Return (X, Y) of the center of cell containing provided text 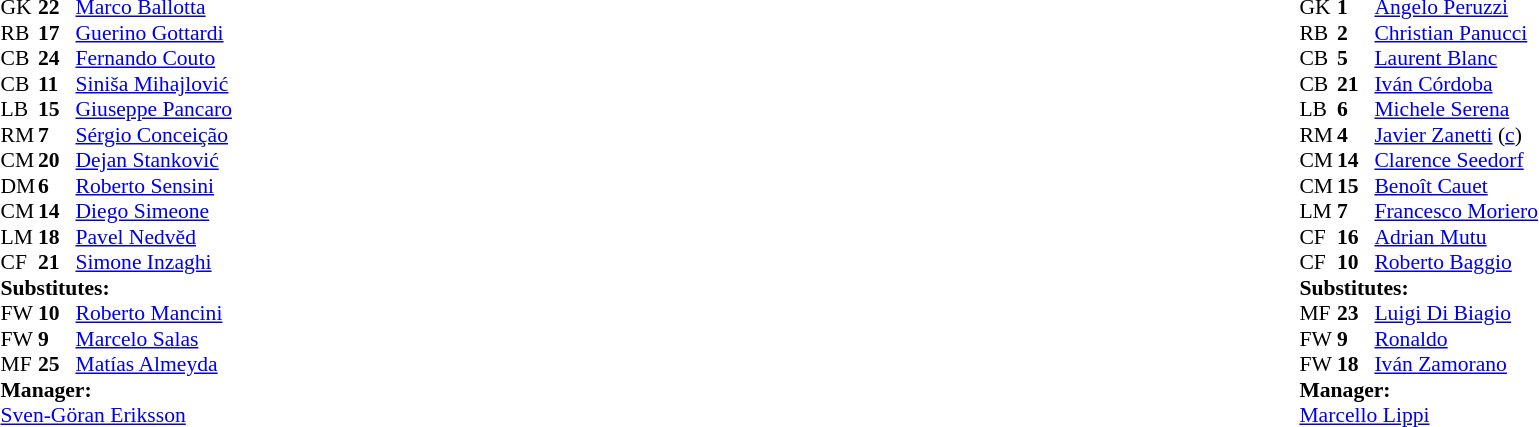
Fernando Couto (154, 59)
Iván Córdoba (1456, 84)
DM (19, 186)
Pavel Nedvěd (154, 237)
Diego Simeone (154, 211)
Clarence Seedorf (1456, 161)
Roberto Sensini (154, 186)
23 (1356, 313)
Javier Zanetti (c) (1456, 135)
Benoît Cauet (1456, 186)
Simone Inzaghi (154, 263)
2 (1356, 33)
11 (57, 84)
Adrian Mutu (1456, 237)
Marcelo Salas (154, 339)
Michele Serena (1456, 109)
17 (57, 33)
Sérgio Conceição (154, 135)
Siniša Mihajlović (154, 84)
Dejan Stanković (154, 161)
Roberto Baggio (1456, 263)
4 (1356, 135)
Francesco Moriero (1456, 211)
Guerino Gottardi (154, 33)
Christian Panucci (1456, 33)
Laurent Blanc (1456, 59)
25 (57, 365)
Iván Zamorano (1456, 365)
5 (1356, 59)
16 (1356, 237)
Matías Almeyda (154, 365)
Luigi Di Biagio (1456, 313)
Ronaldo (1456, 339)
24 (57, 59)
Roberto Mancini (154, 313)
20 (57, 161)
Giuseppe Pancaro (154, 109)
